Detect which cell encompasses the target text, then output its (X, Y) center coordinate. 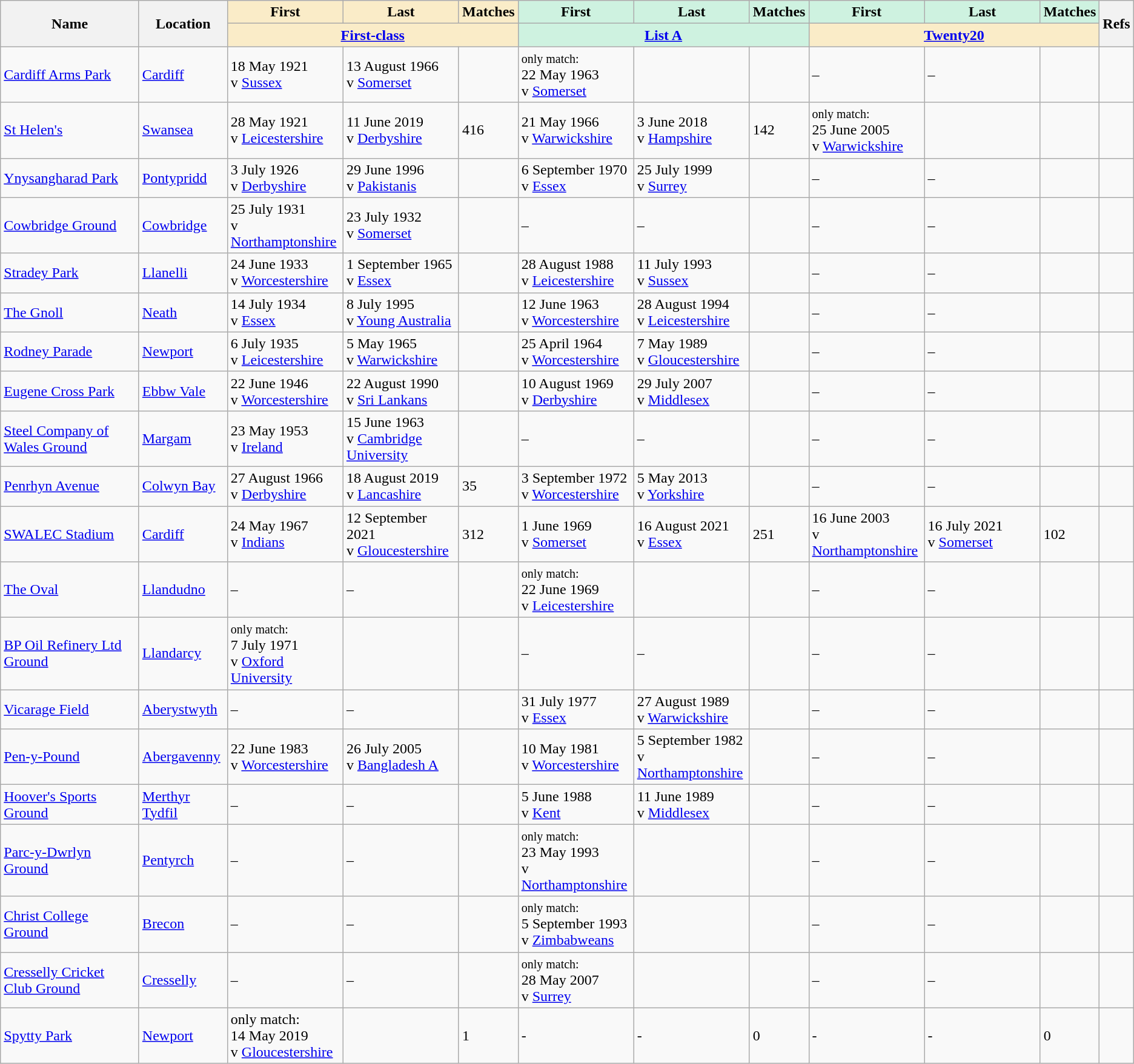
Llandudno (183, 590)
Pontypridd (183, 178)
5 June 1988v Kent (575, 804)
15 June 1963v Cambridge University (401, 438)
23 July 1932v Somerset (401, 225)
Christ College Ground (70, 924)
Colwyn Bay (183, 486)
14 July 1934v Essex (285, 312)
Rodney Parade (70, 351)
35 (488, 486)
only match:22 May 1963v Somerset (575, 74)
11 July 1993v Sussex (692, 273)
Margam (183, 438)
29 June 1996v Pakistanis (401, 178)
BP Oil Refinery Ltd Ground (70, 654)
10 May 1981v Worcestershire (575, 757)
List A (663, 35)
Ynysangharad Park (70, 178)
6 September 1970v Essex (575, 178)
Cardiff Arms Park (70, 74)
23 May 1953v Ireland (285, 438)
22 June 1946v Worcestershire (285, 391)
Pen-y-Pound (70, 757)
only match:14 May 2019v Gloucestershire (285, 1036)
Abergavenny (183, 757)
11 June 1989v Middlesex (692, 804)
25 July 1931v Northamptonshire (285, 225)
Cowbridge Ground (70, 225)
18 May 1921v Sussex (285, 74)
only match:25 June 2005v Warwickshire (866, 130)
Parc-y-Dwrlyn Ground (70, 860)
13 August 1966v Somerset (401, 74)
27 August 1989v Warwickshire (692, 710)
Vicarage Field (70, 710)
only match:28 May 2007v Surrey (575, 980)
Aberystwyth (183, 710)
3 June 2018v Hampshire (692, 130)
5 May 2013v Yorkshire (692, 486)
only match:22 June 1969v Leicestershire (575, 590)
Llandarcy (183, 654)
16 June 2003v Northamptonshire (866, 534)
Twenty20 (954, 35)
St Helen's (70, 130)
6 July 1935v Leicestershire (285, 351)
29 July 2007v Middlesex (692, 391)
Llanelli (183, 273)
31 July 1977v Essex (575, 710)
22 August 1990v Sri Lankans (401, 391)
Pentyrch (183, 860)
24 June 1933v Worcestershire (285, 273)
22 June 1983v Worcestershire (285, 757)
Name (70, 24)
28 May 1921v Leicestershire (285, 130)
Penrhyn Avenue (70, 486)
5 September 1982v Northamptonshire (692, 757)
21 May 1966v Warwickshire (575, 130)
16 August 2021v Essex (692, 534)
Hoover's Sports Ground (70, 804)
1 June 1969v Somerset (575, 534)
Merthyr Tydfil (183, 804)
18 August 2019v Lancashire (401, 486)
12 June 1963v Worcestershire (575, 312)
102 (1070, 534)
only match:7 July 1971v Oxford University (285, 654)
11 June 2019v Derbyshire (401, 130)
Cresselly Cricket Club Ground (70, 980)
12 September 2021v Gloucestershire (401, 534)
8 July 1995v Young Australia (401, 312)
Location (183, 24)
1 September 1965v Essex (401, 273)
Refs (1116, 24)
312 (488, 534)
Stradey Park (70, 273)
251 (779, 534)
only match:23 May 1993v Northamptonshire (575, 860)
First-class (373, 35)
26 July 2005v Bangladesh A (401, 757)
Neath (183, 312)
416 (488, 130)
5 May 1965v Warwickshire (401, 351)
3 September 1972v Worcestershire (575, 486)
1 (488, 1036)
28 August 1994v Leicestershire (692, 312)
SWALEC Stadium (70, 534)
Spytty Park (70, 1036)
7 May 1989v Gloucestershire (692, 351)
Ebbw Vale (183, 391)
only match:5 September 1993v Zimbabweans (575, 924)
27 August 1966v Derbyshire (285, 486)
25 April 1964v Worcestershire (575, 351)
Steel Company of Wales Ground (70, 438)
25 July 1999v Surrey (692, 178)
The Gnoll (70, 312)
142 (779, 130)
24 May 1967v Indians (285, 534)
Swansea (183, 130)
Cresselly (183, 980)
16 July 2021v Somerset (983, 534)
Cowbridge (183, 225)
The Oval (70, 590)
3 July 1926v Derbyshire (285, 178)
Eugene Cross Park (70, 391)
Brecon (183, 924)
10 August 1969v Derbyshire (575, 391)
28 August 1988v Leicestershire (575, 273)
